Capture the cell that displays the provided text and extract its [x, y] central coordinate. 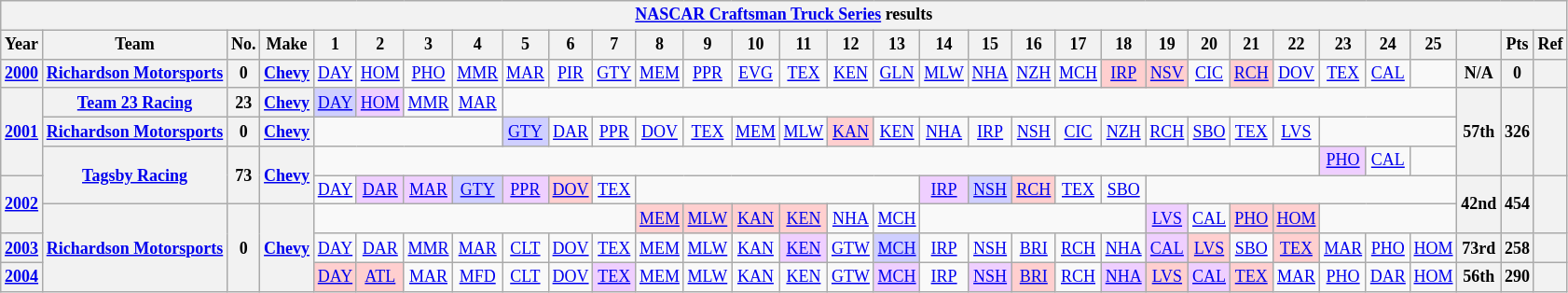
21 [1251, 45]
25 [1434, 45]
7 [614, 45]
9 [707, 45]
GLN [897, 73]
56th [1479, 276]
73rd [1479, 248]
2002 [22, 204]
454 [1518, 204]
2004 [22, 276]
NSV [1167, 73]
NASCAR Craftsman Truck Series results [784, 15]
8 [660, 45]
11 [804, 45]
3 [429, 45]
N/A [1479, 73]
MFD [477, 276]
Year [22, 45]
1 [335, 45]
6 [571, 45]
17 [1079, 45]
42nd [1479, 204]
14 [943, 45]
5 [526, 45]
73 [244, 175]
2001 [22, 132]
4 [477, 45]
Make [287, 45]
10 [756, 45]
Team [134, 45]
Team 23 Racing [134, 103]
PIR [571, 73]
12 [851, 45]
EVG [756, 73]
258 [1518, 248]
18 [1123, 45]
2003 [22, 248]
Tagsby Racing [134, 175]
2000 [22, 73]
13 [897, 45]
326 [1518, 132]
Pts [1518, 45]
15 [990, 45]
16 [1034, 45]
2 [380, 45]
290 [1518, 276]
ATL [380, 276]
57th [1479, 132]
22 [1296, 45]
Ref [1550, 45]
No. [244, 45]
20 [1210, 45]
24 [1387, 45]
19 [1167, 45]
